Detect which cell encompasses the target text, then output its [x, y] center coordinate. 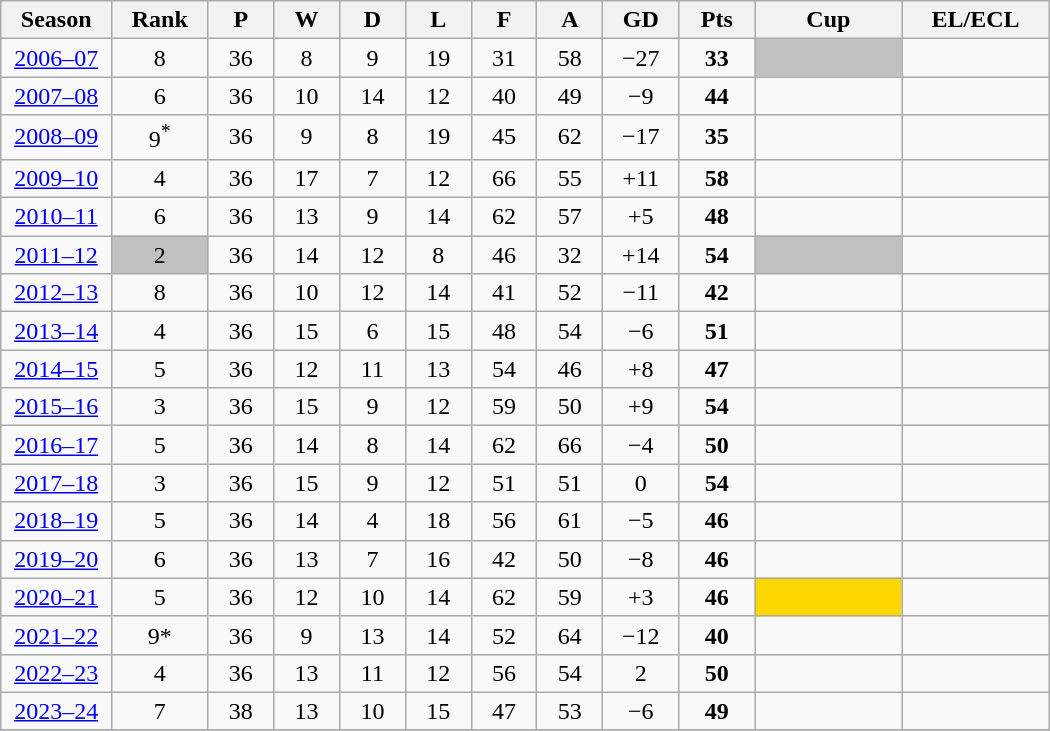
2007–08 [56, 96]
Cup [828, 20]
EL/ECL [976, 20]
31 [504, 58]
53 [570, 711]
−4 [641, 445]
2016–17 [56, 445]
+3 [641, 597]
55 [570, 178]
Rank [160, 20]
−27 [641, 58]
−11 [641, 293]
2009–10 [56, 178]
57 [570, 217]
−8 [641, 559]
Pts [717, 20]
2014–15 [56, 369]
2011–12 [56, 255]
2008–09 [56, 138]
2022–23 [56, 673]
2017–18 [56, 483]
18 [438, 521]
2012–13 [56, 293]
+14 [641, 255]
+11 [641, 178]
2013–14 [56, 331]
W [307, 20]
2019–20 [56, 559]
0 [641, 483]
44 [717, 96]
+8 [641, 369]
−9 [641, 96]
2006–07 [56, 58]
2023–24 [56, 711]
−12 [641, 635]
Season [56, 20]
61 [570, 521]
2015–16 [56, 407]
D [373, 20]
GD [641, 20]
64 [570, 635]
33 [717, 58]
38 [241, 711]
2020–21 [56, 597]
45 [504, 138]
F [504, 20]
35 [717, 138]
A [570, 20]
32 [570, 255]
P [241, 20]
+5 [641, 217]
−17 [641, 138]
2010–11 [56, 217]
17 [307, 178]
−5 [641, 521]
2018–19 [56, 521]
2021–22 [56, 635]
41 [504, 293]
L [438, 20]
+9 [641, 407]
16 [438, 559]
